Identify which cell holds the provided text, then report its [X, Y] central coordinate. 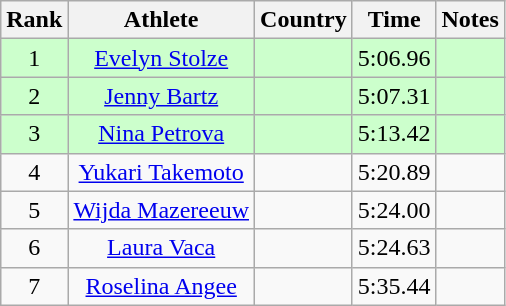
5:13.42 [394, 134]
5:07.31 [394, 96]
Nina Petrova [162, 134]
Rank [34, 20]
4 [34, 172]
5 [34, 210]
3 [34, 134]
Evelyn Stolze [162, 58]
Roselina Angee [162, 286]
6 [34, 248]
Notes [470, 20]
Jenny Bartz [162, 96]
Wijda Mazereeuw [162, 210]
Time [394, 20]
Yukari Takemoto [162, 172]
Athlete [162, 20]
2 [34, 96]
5:06.96 [394, 58]
5:20.89 [394, 172]
1 [34, 58]
5:35.44 [394, 286]
Country [304, 20]
5:24.63 [394, 248]
7 [34, 286]
5:24.00 [394, 210]
Laura Vaca [162, 248]
